Return the [X, Y] coordinate for the center point of the cell that contains the specified text.  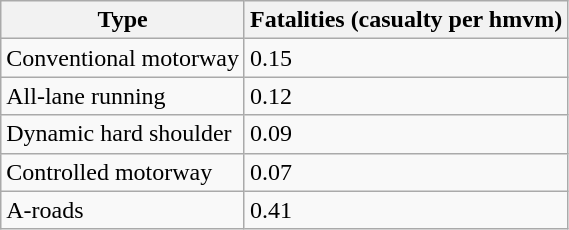
0.15 [406, 58]
0.12 [406, 96]
0.09 [406, 134]
Dynamic hard shoulder [123, 134]
Conventional motorway [123, 58]
A-roads [123, 210]
All-lane running [123, 96]
Type [123, 20]
Controlled motorway [123, 172]
0.41 [406, 210]
Fatalities (casualty per hmvm) [406, 20]
0.07 [406, 172]
